Detect which cell encompasses the target text, then output its [x, y] center coordinate. 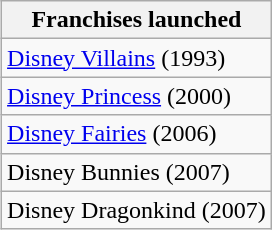
Disney Bunnies (2007) [137, 172]
Disney Fairies (2006) [137, 134]
Disney Villains (1993) [137, 58]
Franchises launched [137, 20]
Disney Dragonkind (2007) [137, 210]
Disney Princess (2000) [137, 96]
